From the cell containing the given text, extract its center point as [X, Y] coordinate. 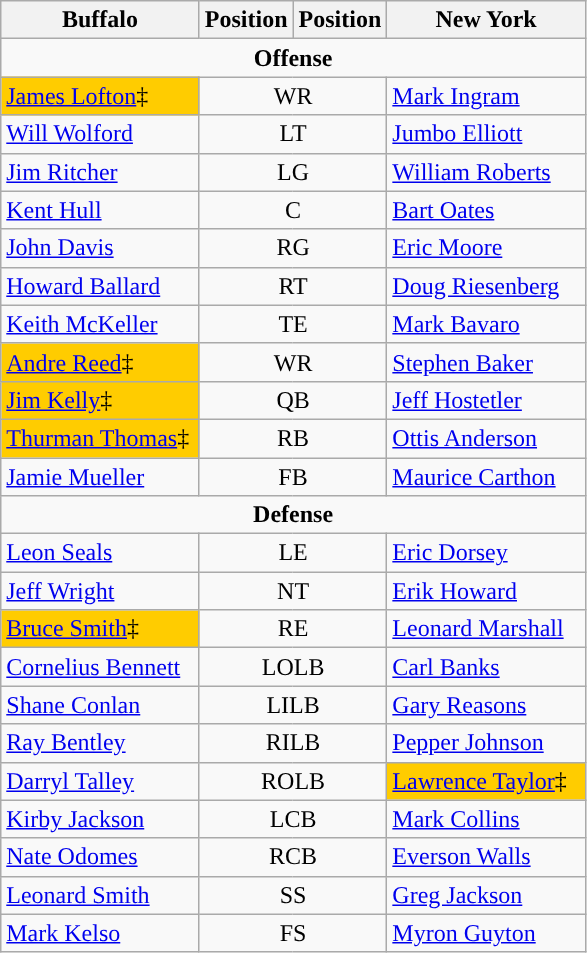
Leonard Smith [100, 895]
Myron Guyton [486, 933]
Pepper Johnson [486, 743]
Will Wolford [100, 134]
Stephen Baker [486, 362]
Everson Walls [486, 857]
New York [486, 20]
Mark Bavaro [486, 324]
Nate Odomes [100, 857]
ROLB [293, 781]
Jim Kelly‡ [100, 400]
Howard Ballard [100, 286]
Mark Collins [486, 819]
LT [293, 134]
James Lofton‡ [100, 96]
LG [293, 172]
Keith McKeller [100, 324]
Leonard Marshall [486, 629]
Jim Ritcher [100, 172]
William Roberts [486, 172]
Lawrence Taylor‡ [486, 781]
Kent Hull [100, 210]
Thurman Thomas‡ [100, 438]
Leon Seals [100, 553]
RG [293, 248]
Ray Bentley [100, 743]
Erik Howard [486, 591]
Ottis Anderson [486, 438]
Bruce Smith‡ [100, 629]
RT [293, 286]
LILB [293, 705]
Darryl Talley [100, 781]
Cornelius Bennett [100, 667]
Maurice Carthon [486, 477]
QB [293, 400]
RCB [293, 857]
Greg Jackson [486, 895]
Buffalo [100, 20]
FS [293, 933]
Jeff Hostetler [486, 400]
Mark Ingram [486, 96]
NT [293, 591]
Carl Banks [486, 667]
RE [293, 629]
LCB [293, 819]
John Davis [100, 248]
RILB [293, 743]
LE [293, 553]
Eric Dorsey [486, 553]
Andre Reed‡ [100, 362]
TE [293, 324]
Offense [294, 58]
Doug Riesenberg [486, 286]
Jamie Mueller [100, 477]
Bart Oates [486, 210]
Mark Kelso [100, 933]
Shane Conlan [100, 705]
Eric Moore [486, 248]
Jumbo Elliott [486, 134]
RB [293, 438]
FB [293, 477]
Jeff Wright [100, 591]
C [293, 210]
Gary Reasons [486, 705]
Defense [294, 515]
Kirby Jackson [100, 819]
SS [293, 895]
LOLB [293, 667]
